Extract the [x, y] coordinate from the center of the cell holding the provided text.  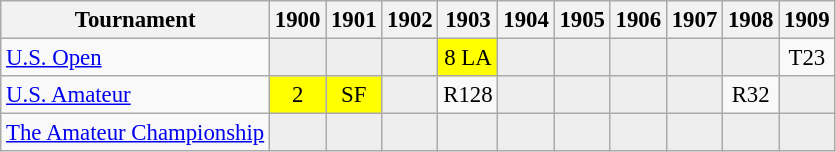
1903 [468, 20]
1904 [526, 20]
1906 [638, 20]
U.S. Open [136, 58]
R128 [468, 95]
1907 [694, 20]
T23 [807, 58]
1909 [807, 20]
1905 [582, 20]
2 [298, 95]
1901 [354, 20]
R32 [751, 95]
1900 [298, 20]
SF [354, 95]
1902 [410, 20]
The Amateur Championship [136, 133]
8 LA [468, 58]
Tournament [136, 20]
U.S. Amateur [136, 95]
1908 [751, 20]
